Output the [x, y] coordinate of the center of the cell containing the given text.  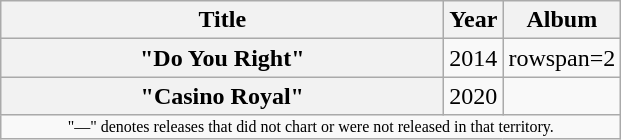
Album [562, 20]
2020 [474, 96]
"Casino Royal" [222, 96]
rowspan=2 [562, 58]
"—" denotes releases that did not chart or were not released in that territory. [311, 127]
2014 [474, 58]
Year [474, 20]
"Do You Right" [222, 58]
Title [222, 20]
